From the cell containing the given text, extract its center point as [x, y] coordinate. 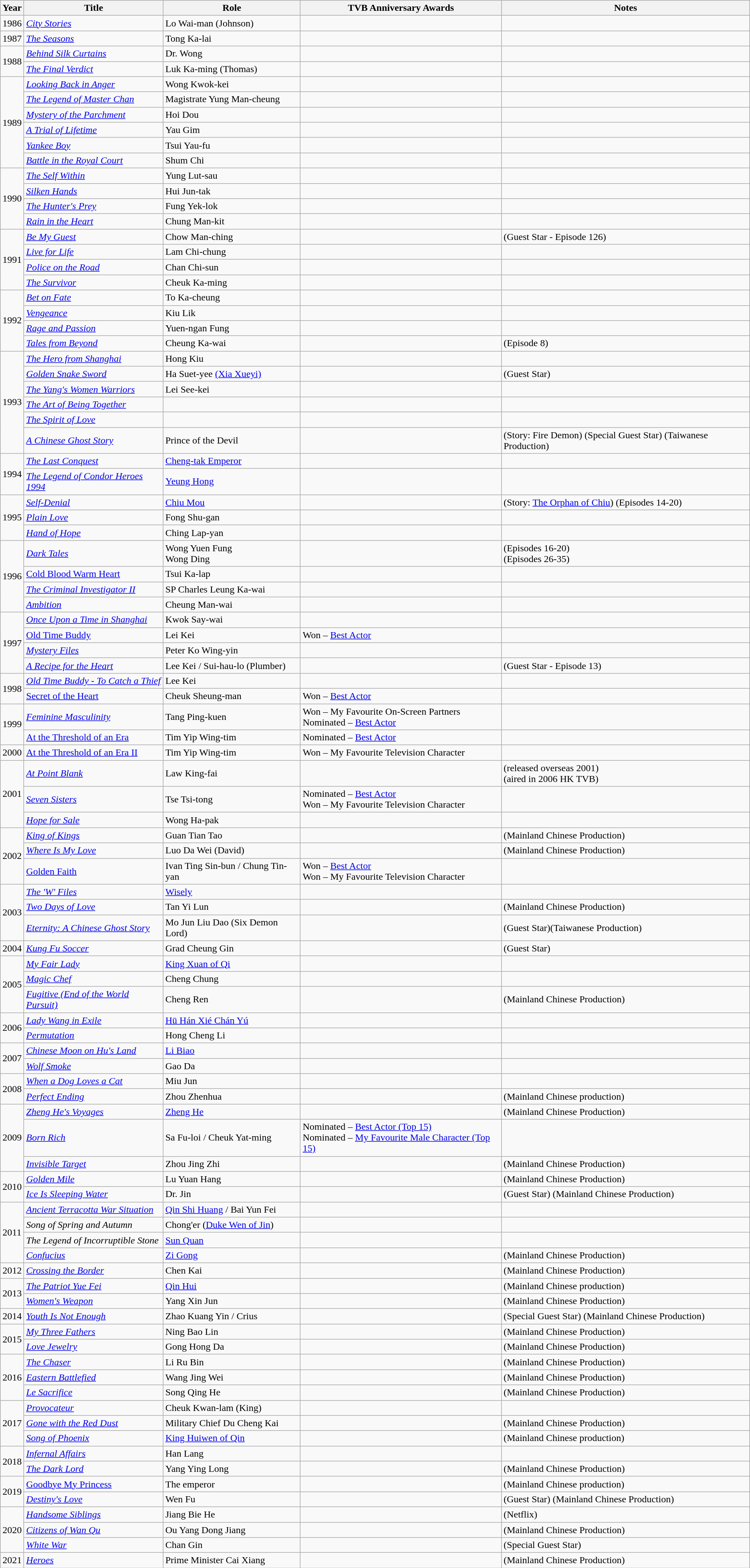
Song of Spring and Autumn [94, 1225]
Dark Tales [94, 554]
Zhou Zhenhua [232, 1096]
Nominated – Best Actor (Top 15)Nominated – My Favourite Male Character (Top 15) [401, 1138]
Lei See-kei [232, 389]
Old Time Buddy [94, 635]
Nominated – Best ActorWon – My Favourite Television Character [401, 800]
Dr. Jin [232, 1194]
Won – My Favourite Television Character [401, 753]
Luk Ka-ming (Thomas) [232, 69]
2000 [12, 753]
Nominated – Best Actor [401, 738]
Ning Bao Lin [232, 1332]
2020 [12, 1530]
The Art of Being Together [94, 404]
Sun Quan [232, 1240]
Qin Shi Huang / Bai Yun Fei [232, 1209]
Sa Fu-loi / Cheuk Yat-ming [232, 1138]
Tsui Ka-lap [232, 574]
The Self Within [94, 175]
2006 [12, 1028]
Notes [625, 8]
(Guest Star - Episode 13) [625, 665]
The Chaser [94, 1362]
2015 [12, 1339]
City Stories [94, 23]
King Xuan of Qi [232, 963]
1987 [12, 38]
Wisely [232, 892]
(Episode 8) [625, 343]
Vengeance [94, 313]
Kung Fu Soccer [94, 948]
The Seasons [94, 38]
Qin Hui [232, 1286]
Li Ru Bin [232, 1362]
2017 [12, 1423]
Yankee Boy [94, 145]
Self-Denial [94, 502]
Zi Gong [232, 1255]
Wen Fu [232, 1499]
Perfect Ending [94, 1096]
1996 [12, 576]
Chen Kai [232, 1270]
Ice Is Sleeping Water [94, 1194]
Le Sacrifice [94, 1393]
Cheng Ren [232, 999]
Lei Kei [232, 635]
Hope for Sale [94, 820]
Title [94, 8]
Tang Ping-kuen [232, 716]
Fong Shu-gan [232, 518]
2013 [12, 1293]
Gong Hong Da [232, 1347]
Wong Yuen Fung Wong Ding [232, 554]
My Three Fathers [94, 1332]
Old Time Buddy - To Catch a Thief [94, 681]
The Legend of Incorruptible Stone [94, 1240]
Won – Best ActorWon – My Favourite Television Character [401, 871]
A Trial of Lifetime [94, 130]
Wang Jing Wei [232, 1377]
Born Rich [94, 1138]
2007 [12, 1058]
Grad Cheung Gin [232, 948]
The Last Conquest [94, 461]
Eastern Battlefied [94, 1377]
Song of Phoenix [94, 1438]
Tse Tsi-tong [232, 800]
Youth Is Not Enough [94, 1316]
Battle in the Royal Court [94, 160]
Provocateur [94, 1408]
(Special Guest Star) [625, 1545]
2011 [12, 1232]
Zheng He's Voyages [94, 1112]
Chong'er (Duke Wen of Jin) [232, 1225]
Goodbye My Princess [94, 1484]
Gao Da [232, 1066]
Prime Minister Cai Xiang [232, 1560]
Handsome Siblings [94, 1514]
Be My Guest [94, 237]
Mo Jun Liu Dao (Six Demon Lord) [232, 928]
Miu Jun [232, 1081]
Chan Chi-sun [232, 267]
2014 [12, 1316]
1994 [12, 474]
King Huiwen of Qin [232, 1438]
2008 [12, 1089]
Won – My Favourite On-Screen PartnersNominated – Best Actor [401, 716]
The Yang's Women Warriors [94, 389]
Hong Kiu [232, 359]
Looking Back in Anger [94, 84]
The Criminal Investigator II [94, 589]
Tong Ka-lai [232, 38]
Ambition [94, 605]
Chinese Moon on Hu's Land [94, 1051]
The Hunter's Prey [94, 206]
At the Threshold of an Era [94, 738]
Lam Chi-chung [232, 252]
Law King-fai [232, 773]
1986 [12, 23]
Ancient Terracotta War Situation [94, 1209]
Year [12, 8]
Cheng Chung [232, 979]
2003 [12, 913]
Kiu Lik [232, 313]
Han Lang [232, 1453]
1991 [12, 260]
Peter Ko Wing-yin [232, 650]
Feminine Masculinity [94, 716]
Yang Xin Jun [232, 1301]
Wong Kwok-kei [232, 84]
(Guest Star - Episode 126) [625, 237]
Cheng-tak Emperor [232, 461]
Women's Weapon [94, 1301]
A Recipe for the Heart [94, 665]
Confucius [94, 1255]
Cold Blood Warm Heart [94, 574]
SP Charles Leung Ka-wai [232, 589]
Zheng He [232, 1112]
Infernal Affairs [94, 1453]
(Netflix) [625, 1514]
Fung Yek-lok [232, 206]
Wolf Smoke [94, 1066]
Crossing the Border [94, 1270]
Dr. Wong [232, 54]
Golden Faith [94, 871]
Behind Silk Curtains [94, 54]
At the Threshold of an Era II [94, 753]
Where Is My Love [94, 851]
(Guest Star)(Taiwanese Production) [625, 928]
Chow Man-ching [232, 237]
At Point Blank [94, 773]
Golden Snake Sword [94, 374]
A Chinese Ghost Story [94, 440]
Lu Yuan Hang [232, 1179]
Cheuk Ka-ming [232, 282]
The Spirit of Love [94, 419]
2001 [12, 794]
Hand of Hope [94, 533]
Citizens of Wan Qu [94, 1530]
2009 [12, 1138]
Live for Life [94, 252]
Bet on Fate [94, 298]
Hui Jun-tak [232, 191]
2010 [12, 1187]
1999 [12, 724]
Love Jewelry [94, 1347]
(Episodes 16-20) (Episodes 26-35) [625, 554]
The Legend of Master Chan [94, 99]
Golden Mile [94, 1179]
The 'W' Files [94, 892]
Shum Chi [232, 160]
To Ka-cheung [232, 298]
Chan Gin [232, 1545]
Rage and Passion [94, 328]
TVB Anniversary Awards [401, 8]
Guan Tian Tao [232, 835]
Two Days of Love [94, 907]
Luo Da Wei (David) [232, 851]
(Story: The Orphan of Chiu) (Episodes 14-20) [625, 502]
Hong Cheng Li [232, 1036]
When a Dog Loves a Cat [94, 1081]
1993 [12, 402]
Destiny's Love [94, 1499]
Eternity: A Chinese Ghost Story [94, 928]
Prince of the Devil [232, 440]
The Final Verdict [94, 69]
Rain in the Heart [94, 222]
2005 [12, 984]
Ivan Ting Sin-bun / Chung Tin-yan [232, 871]
Hoi Dou [232, 115]
Ou Yang Dong Jiang [232, 1530]
White War [94, 1545]
Tan Yi Lun [232, 907]
Role [232, 8]
2018 [12, 1461]
Cheung Man-wai [232, 605]
Chung Man-kit [232, 222]
Lady Wang in Exile [94, 1020]
The Legend of Condor Heroes 1994 [94, 482]
Yeung Hong [232, 482]
2019 [12, 1491]
(Story: Fire Demon) (Special Guest Star) (Taiwanese Production) [625, 440]
Ha Suet-yee (Xia Xueyi) [232, 374]
Lee Kei [232, 681]
2021 [12, 1560]
Once Upon a Time in Shanghai [94, 620]
Yau Gim [232, 130]
1989 [12, 122]
Gone with the Red Dust [94, 1423]
The Patriot Yue Fei [94, 1286]
Lo Wai-man (Johnson) [232, 23]
Yuen-ngan Fung [232, 328]
Li Biao [232, 1051]
1992 [12, 320]
Fugitive (End of the World Pursuit) [94, 999]
Mystery of the Parchment [94, 115]
Magistrate Yung Man-cheung [232, 99]
Tales from Beyond [94, 343]
My Fair Lady [94, 963]
The Dark Lord [94, 1469]
The Survivor [94, 282]
The Hero from Shanghai [94, 359]
Lee Kei / Sui-hau-lo (Plumber) [232, 665]
Seven Sisters [94, 800]
1998 [12, 688]
Cheung Ka-wai [232, 343]
Jiang Bie He [232, 1514]
Military Chief Du Cheng Kai [232, 1423]
King of Kings [94, 835]
Heroes [94, 1560]
1997 [12, 643]
Wong Ha-pak [232, 820]
Permutation [94, 1036]
The emperor [232, 1484]
Chiu Mou [232, 502]
Kwok Say-wai [232, 620]
Plain Love [94, 518]
Cheuk Sheung-man [232, 696]
2004 [12, 948]
Invisible Target [94, 1164]
Yung Lut-sau [232, 175]
1988 [12, 61]
Tsui Yau-fu [232, 145]
1995 [12, 518]
Zhou Jing Zhi [232, 1164]
Mystery Files [94, 650]
1990 [12, 198]
Zhao Kuang Yin / Crius [232, 1316]
Secret of the Heart [94, 696]
Ching Lap-yan [232, 533]
2002 [12, 856]
Hū Hán Xié Chán Yú [232, 1020]
(released overseas 2001) (aired in 2006 HK TVB) [625, 773]
Silken Hands [94, 191]
(Special Guest Star) (Mainland Chinese Production) [625, 1316]
Yang Ying Long [232, 1469]
Police on the Road [94, 267]
2016 [12, 1377]
2012 [12, 1270]
Cheuk Kwan-lam (King) [232, 1408]
Song Qing He [232, 1393]
Magic Chef [94, 979]
